Return [X, Y] of the center of cell containing provided text 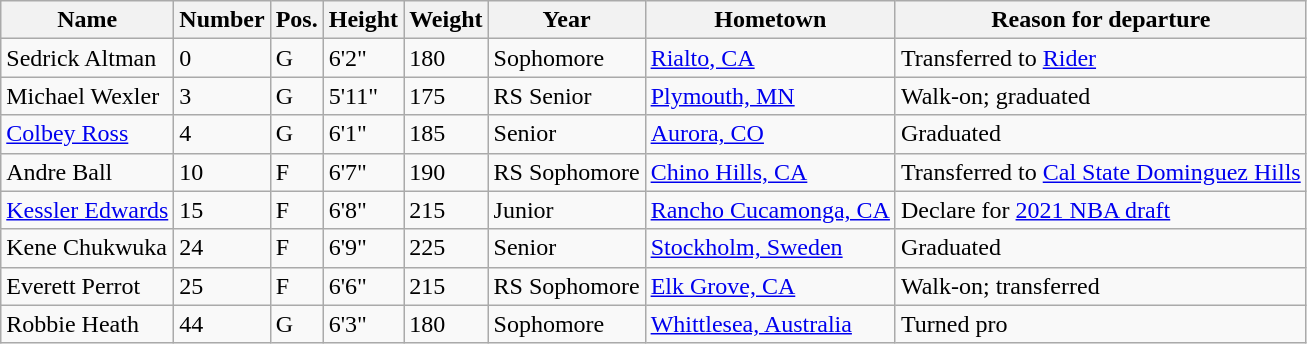
15 [222, 210]
6'1" [363, 134]
Robbie Heath [88, 324]
Andre Ball [88, 172]
Declare for 2021 NBA draft [1100, 210]
Michael Wexler [88, 96]
Aurora, CO [770, 134]
Hometown [770, 20]
5'11" [363, 96]
Everett Perrot [88, 286]
10 [222, 172]
Plymouth, MN [770, 96]
Number [222, 20]
Kessler Edwards [88, 210]
6'2" [363, 58]
Rialto, CA [770, 58]
6'7" [363, 172]
Junior [566, 210]
Rancho Cucamonga, CA [770, 210]
Walk-on; transferred [1100, 286]
Reason for departure [1100, 20]
24 [222, 248]
3 [222, 96]
4 [222, 134]
6'9" [363, 248]
225 [446, 248]
175 [446, 96]
Colbey Ross [88, 134]
0 [222, 58]
Turned pro [1100, 324]
Name [88, 20]
Stockholm, Sweden [770, 248]
Whittlesea, Australia [770, 324]
25 [222, 286]
185 [446, 134]
Height [363, 20]
6'6" [363, 286]
190 [446, 172]
6'3" [363, 324]
Walk-on; graduated [1100, 96]
Weight [446, 20]
Transferred to Cal State Dominguez Hills [1100, 172]
6'8" [363, 210]
Year [566, 20]
Kene Chukwuka [88, 248]
Sedrick Altman [88, 58]
Transferred to Rider [1100, 58]
Pos. [296, 20]
RS Senior [566, 96]
Chino Hills, CA [770, 172]
44 [222, 324]
Elk Grove, CA [770, 286]
